Scan for the cell matching the given text and deliver its [X, Y] coordinate at center. 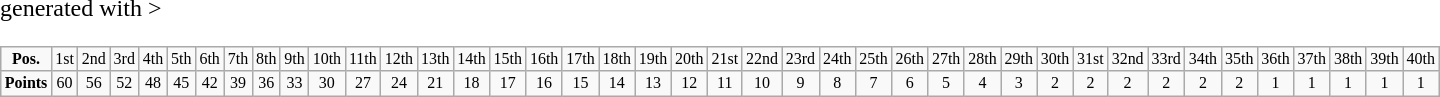
42 [209, 83]
24th [837, 59]
45 [181, 83]
6 [910, 83]
29th [1019, 59]
12th [399, 59]
19th [653, 59]
27th [946, 59]
39th [1384, 59]
31st [1090, 59]
16 [544, 83]
17 [508, 83]
27 [363, 83]
22nd [762, 59]
33rd [1166, 59]
14 [617, 83]
36 [266, 83]
35th [1239, 59]
21 [435, 83]
30th [1055, 59]
16th [544, 59]
24 [399, 83]
23rd [800, 59]
15 [580, 83]
52 [124, 83]
5th [181, 59]
20th [689, 59]
4 [982, 83]
Pos. [26, 59]
38th [1348, 59]
15th [508, 59]
56 [94, 83]
32nd [1128, 59]
4th [153, 59]
12 [689, 83]
13 [653, 83]
34th [1203, 59]
7th [238, 59]
40th [1421, 59]
10th [327, 59]
36th [1275, 59]
25th [873, 59]
8th [266, 59]
17th [580, 59]
10 [762, 83]
9 [800, 83]
8 [837, 83]
33 [294, 83]
3 [1019, 83]
11 [724, 83]
37th [1312, 59]
14th [471, 59]
18th [617, 59]
13th [435, 59]
26th [910, 59]
2nd [94, 59]
48 [153, 83]
Points [26, 83]
7 [873, 83]
9th [294, 59]
60 [64, 83]
30 [327, 83]
5 [946, 83]
39 [238, 83]
6th [209, 59]
28th [982, 59]
21st [724, 59]
1st [64, 59]
18 [471, 83]
3rd [124, 59]
11th [363, 59]
